Provide the (x, y) coordinate of the cell's center where the given text is located.  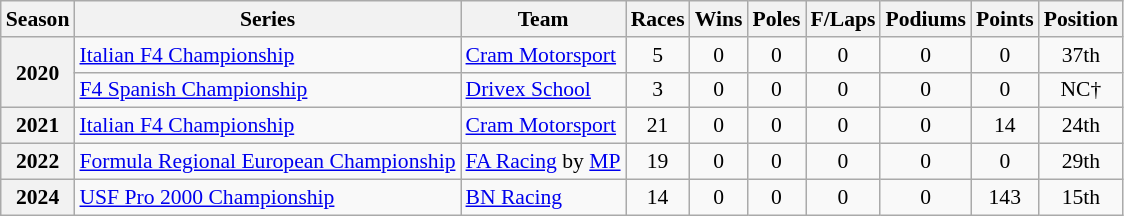
21 (658, 126)
37th (1081, 55)
FA Racing by MP (542, 162)
NC† (1081, 90)
29th (1081, 162)
Wins (719, 19)
2024 (38, 197)
BN Racing (542, 197)
Points (1005, 19)
Season (38, 19)
2021 (38, 126)
3 (658, 90)
Team (542, 19)
Position (1081, 19)
Series (267, 19)
F4 Spanish Championship (267, 90)
Poles (776, 19)
2022 (38, 162)
USF Pro 2000 Championship (267, 197)
Drivex School (542, 90)
15th (1081, 197)
143 (1005, 197)
Races (658, 19)
5 (658, 55)
24th (1081, 126)
19 (658, 162)
Formula Regional European Championship (267, 162)
F/Laps (844, 19)
Podiums (926, 19)
2020 (38, 72)
